From the cell containing the given text, extract its center point as (X, Y) coordinate. 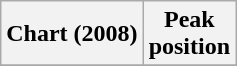
Chart (2008) (72, 34)
Peakposition (189, 34)
